Return the (x, y) coordinate for the center point of the cell that contains the specified text.  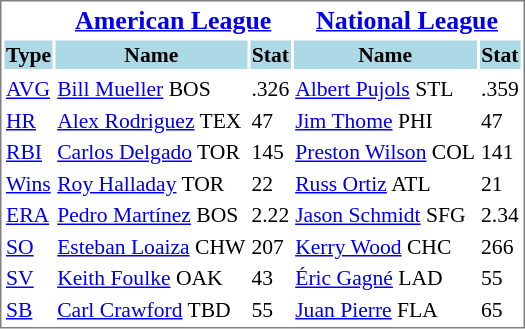
Russ Ortiz ATL (386, 184)
Preston Wilson COL (386, 152)
22 (270, 184)
Carlos Delgado TOR (152, 152)
2.22 (270, 215)
65 (500, 310)
Esteban Loaiza CHW (152, 246)
Jason Schmidt SFG (386, 215)
SO (28, 246)
National League (408, 20)
141 (500, 152)
Wins (28, 184)
Type (28, 54)
266 (500, 246)
ERA (28, 215)
RBI (28, 152)
Alex Rodriguez TEX (152, 120)
Bill Mueller BOS (152, 89)
43 (270, 278)
2.34 (500, 215)
Pedro Martínez BOS (152, 215)
SB (28, 310)
Éric Gagné LAD (386, 278)
Albert Pujols STL (386, 89)
145 (270, 152)
Juan Pierre FLA (386, 310)
.326 (270, 89)
Roy Halladay TOR (152, 184)
.359 (500, 89)
207 (270, 246)
21 (500, 184)
SV (28, 278)
AVG (28, 89)
HR (28, 120)
Keith Foulke OAK (152, 278)
Jim Thome PHI (386, 120)
Kerry Wood CHC (386, 246)
American League (174, 20)
Carl Crawford TBD (152, 310)
